Return (X, Y) of the center of cell containing provided text 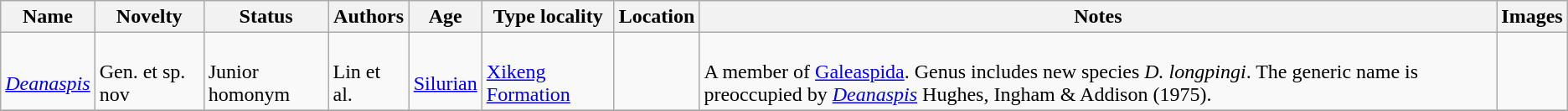
Name (48, 17)
Type locality (548, 17)
Xikeng Formation (548, 71)
Novelty (149, 17)
Location (657, 17)
Junior homonym (266, 71)
Lin et al. (369, 71)
Images (1532, 17)
Silurian (446, 71)
Gen. et sp. nov (149, 71)
Authors (369, 17)
Notes (1098, 17)
A member of Galeaspida. Genus includes new species D. longpingi. The generic name is preoccupied by Deanaspis Hughes, Ingham & Addison (1975). (1098, 71)
Status (266, 17)
Deanaspis (48, 71)
Age (446, 17)
